Detect which cell encompasses the target text, then output its [X, Y] center coordinate. 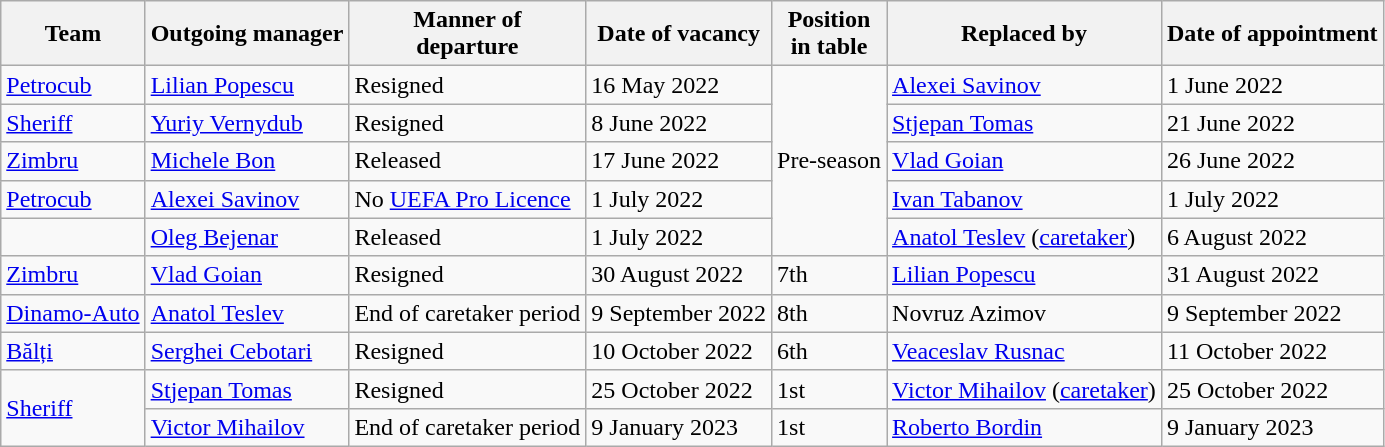
Dinamo-Auto [73, 313]
Date of appointment [1272, 34]
Victor Mihailov (caretaker) [1024, 389]
Serghei Cebotari [247, 351]
Team [73, 34]
17 June 2022 [679, 161]
21 June 2022 [1272, 123]
Outgoing manager [247, 34]
Victor Mihailov [247, 427]
26 June 2022 [1272, 161]
1 June 2022 [1272, 85]
Ivan Tabanov [1024, 199]
Novruz Azimov [1024, 313]
6 August 2022 [1272, 237]
8 June 2022 [679, 123]
No UEFA Pro Licence [468, 199]
Anatol Teslev [247, 313]
6th [830, 351]
Michele Bon [247, 161]
Veaceslav Rusnac [1024, 351]
Roberto Bordin [1024, 427]
8th [830, 313]
Pre-season [830, 161]
11 October 2022 [1272, 351]
7th [830, 275]
Replaced by [1024, 34]
Date of vacancy [679, 34]
Oleg Bejenar [247, 237]
30 August 2022 [679, 275]
Manner of departure [468, 34]
31 August 2022 [1272, 275]
Bălți [73, 351]
Yuriy Vernydub [247, 123]
Position in table [830, 34]
10 October 2022 [679, 351]
16 May 2022 [679, 85]
Anatol Teslev (caretaker) [1024, 237]
